For the text-containing cell, return its midpoint in (X, Y) coordinate format. 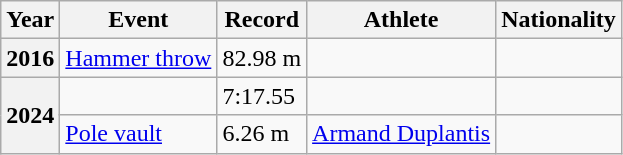
Event (138, 20)
7:17.55 (262, 96)
Record (262, 20)
Athlete (402, 20)
2024 (30, 115)
Nationality (559, 20)
6.26 m (262, 134)
Pole vault (138, 134)
2016 (30, 58)
Armand Duplantis (402, 134)
Hammer throw (138, 58)
82.98 m (262, 58)
Year (30, 20)
